Output the [x, y] coordinate of the center of the cell containing the given text.  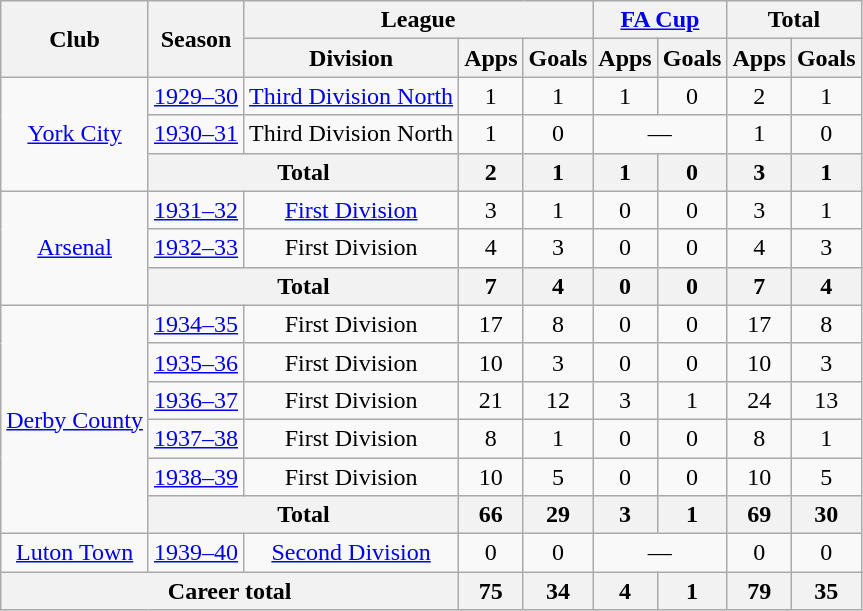
30 [826, 515]
League [418, 20]
Division [352, 58]
66 [491, 515]
Luton Town [75, 553]
1936–37 [196, 400]
1932–33 [196, 248]
1931–32 [196, 210]
1935–36 [196, 362]
29 [558, 515]
1934–35 [196, 324]
24 [759, 400]
35 [826, 591]
York City [75, 134]
1938–39 [196, 477]
21 [491, 400]
79 [759, 591]
1929–30 [196, 96]
FA Cup [660, 20]
1939–40 [196, 553]
1937–38 [196, 438]
Season [196, 39]
Career total [230, 591]
69 [759, 515]
Arsenal [75, 248]
Derby County [75, 419]
13 [826, 400]
1930–31 [196, 134]
12 [558, 400]
34 [558, 591]
Second Division [352, 553]
Club [75, 39]
75 [491, 591]
